Search for the cell housing the specified text and yield its (X, Y) center coordinate. 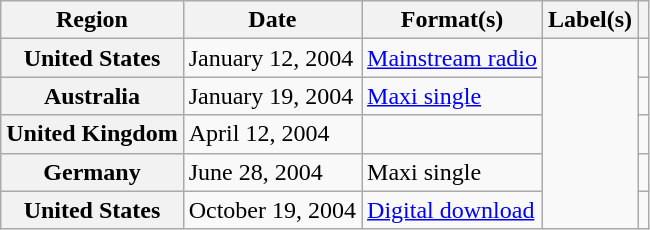
Germany (92, 172)
Format(s) (452, 20)
Region (92, 20)
United Kingdom (92, 134)
April 12, 2004 (272, 134)
January 12, 2004 (272, 58)
January 19, 2004 (272, 96)
Australia (92, 96)
June 28, 2004 (272, 172)
October 19, 2004 (272, 210)
Date (272, 20)
Label(s) (590, 20)
Digital download (452, 210)
Mainstream radio (452, 58)
